Provide the [X, Y] coordinate of the cell's center where the given text is located.  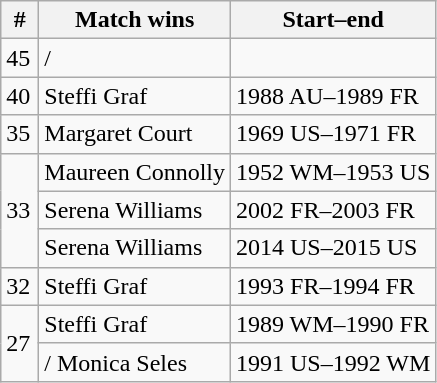
1993 FR–1994 FR [334, 286]
# [20, 20]
33 [20, 210]
35 [20, 134]
Start–end [334, 20]
1989 WM–1990 FR [334, 324]
27 [20, 343]
1988 AU–1989 FR [334, 96]
Match wins [135, 20]
Margaret Court [135, 134]
45 [20, 58]
2002 FR–2003 FR [334, 210]
40 [20, 96]
/ Monica Seles [135, 362]
32 [20, 286]
/ [135, 58]
1952 WM–1953 US [334, 172]
Maureen Connolly [135, 172]
2014 US–2015 US [334, 248]
1969 US–1971 FR [334, 134]
1991 US–1992 WM [334, 362]
